Identify which cell holds the provided text, then report its [x, y] central coordinate. 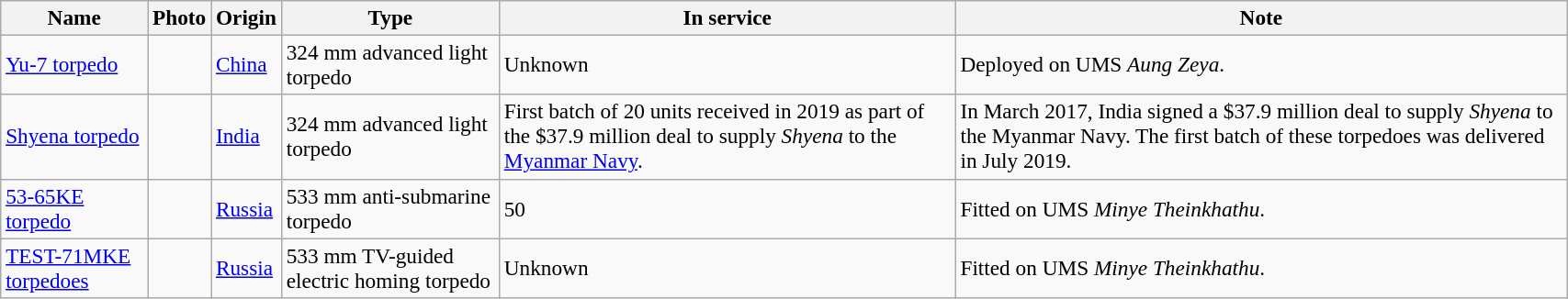
Type [389, 17]
Shyena torpedo [74, 137]
In service [728, 17]
India [246, 137]
First batch of 20 units received in 2019 as part of the $37.9 million deal to supply Shyena to the Myanmar Navy. [728, 137]
533 mm TV-guided electric homing torpedo [389, 268]
Note [1261, 17]
Photo [180, 17]
TEST-71MKE torpedoes [74, 268]
53-65KE torpedo [74, 209]
Name [74, 17]
In March 2017, India signed a $37.9 million deal to supply Shyena to the Myanmar Navy. The first batch of these torpedoes was delivered in July 2019. [1261, 137]
533 mm anti-submarine torpedo [389, 209]
Origin [246, 17]
China [246, 64]
Deployed on UMS Aung Zeya. [1261, 64]
Yu-7 torpedo [74, 64]
50 [728, 209]
